Locate the cell with the specified text and output its (x, y) center coordinate. 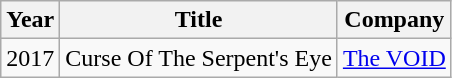
Title (199, 20)
Year (30, 20)
Company (394, 20)
Curse Of The Serpent's Eye (199, 58)
2017 (30, 58)
The VOID (394, 58)
